Identify which cell holds the provided text, then report its [x, y] central coordinate. 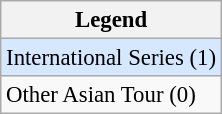
Legend [112, 20]
Other Asian Tour (0) [112, 95]
International Series (1) [112, 58]
